Extract the (x, y) coordinate from the center of the cell holding the provided text.  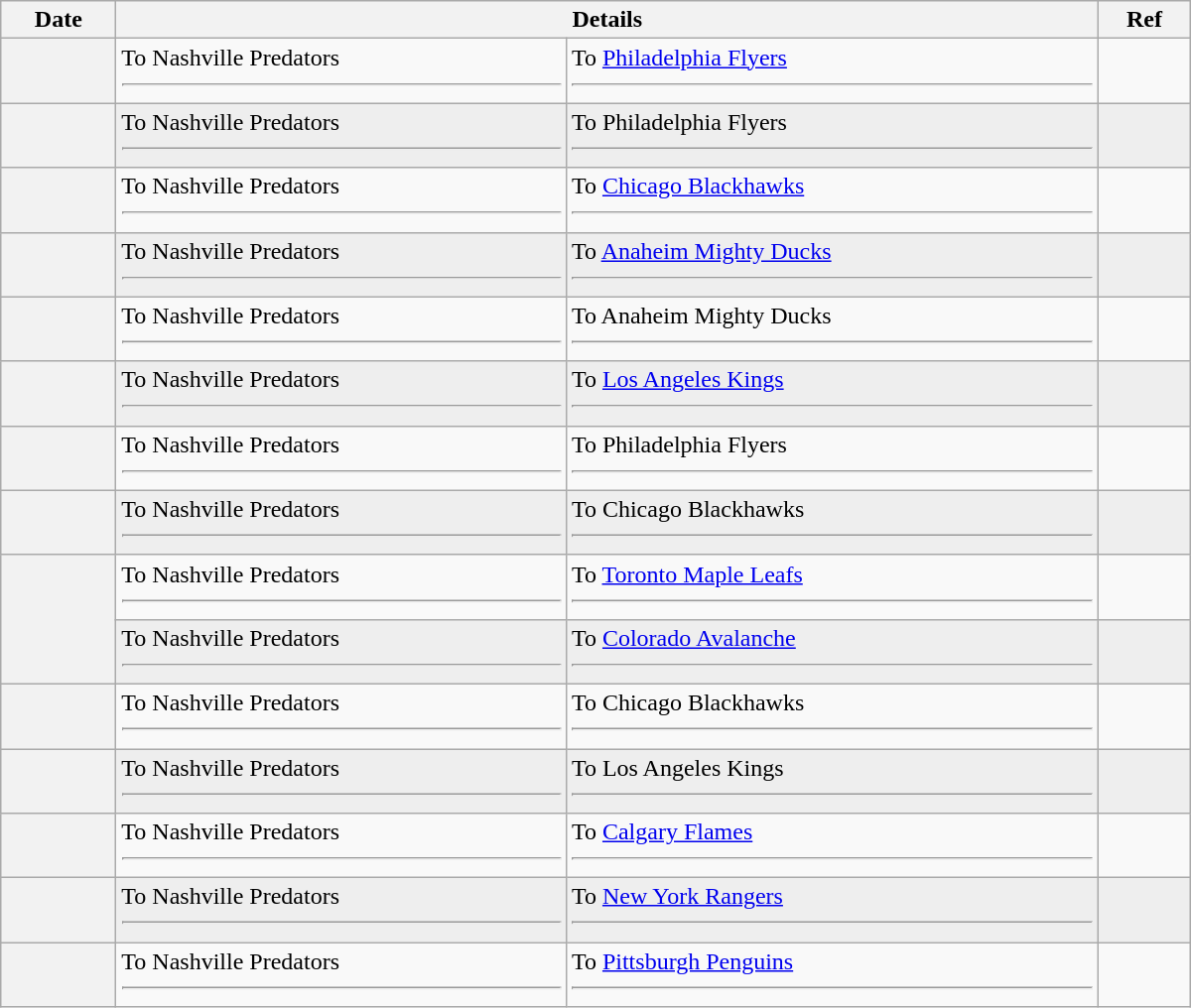
Details (607, 20)
Date (59, 20)
To Colorado Avalanche (832, 651)
To Toronto Maple Leafs (832, 587)
To New York Rangers (832, 911)
To Calgary Flames (832, 845)
Ref (1145, 20)
To Pittsburgh Penguins (832, 974)
